Capture the cell that displays the provided text and extract its [X, Y] central coordinate. 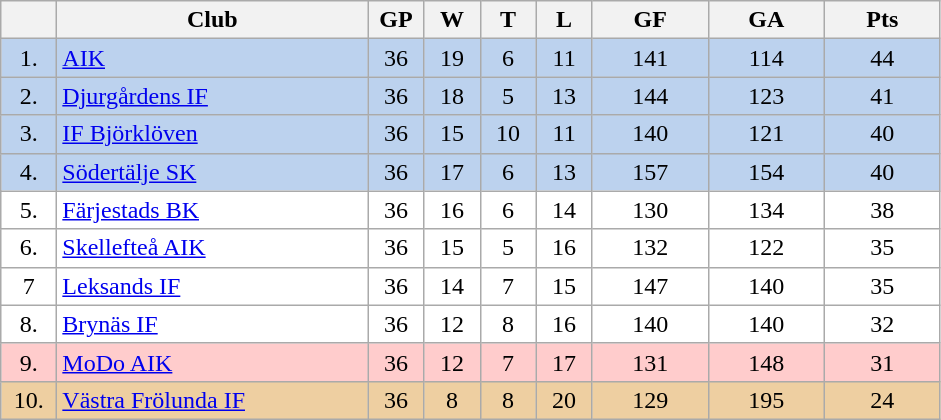
6. [29, 248]
122 [766, 248]
41 [882, 96]
4. [29, 172]
Skellefteå AIK [212, 248]
123 [766, 96]
157 [650, 172]
9. [29, 362]
10 [508, 134]
8. [29, 324]
121 [766, 134]
134 [766, 210]
Södertälje SK [212, 172]
Djurgårdens IF [212, 96]
131 [650, 362]
Brynäs IF [212, 324]
114 [766, 58]
5. [29, 210]
147 [650, 286]
GP [396, 20]
129 [650, 400]
GF [650, 20]
Pts [882, 20]
1. [29, 58]
19 [452, 58]
148 [766, 362]
10. [29, 400]
132 [650, 248]
Färjestads BK [212, 210]
38 [882, 210]
130 [650, 210]
154 [766, 172]
L [564, 20]
141 [650, 58]
3. [29, 134]
Leksands IF [212, 286]
AIK [212, 58]
32 [882, 324]
IF Björklöven [212, 134]
20 [564, 400]
MoDo AIK [212, 362]
44 [882, 58]
195 [766, 400]
T [508, 20]
24 [882, 400]
Västra Frölunda IF [212, 400]
GA [766, 20]
2. [29, 96]
18 [452, 96]
31 [882, 362]
144 [650, 96]
W [452, 20]
Club [212, 20]
